Identify which cell holds the provided text, then report its (X, Y) central coordinate. 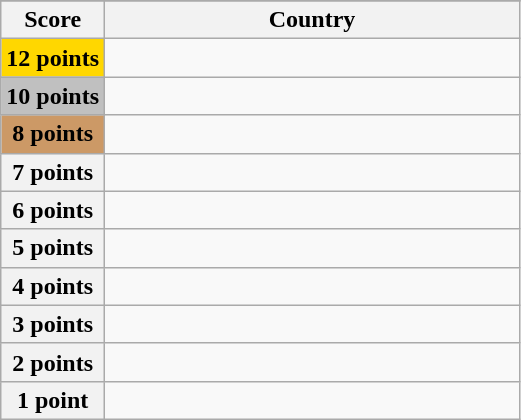
1 point (53, 400)
Score (53, 20)
2 points (53, 362)
10 points (53, 96)
3 points (53, 324)
4 points (53, 286)
7 points (53, 172)
12 points (53, 58)
Country (312, 20)
5 points (53, 248)
6 points (53, 210)
8 points (53, 134)
